Pinpoint the cell where the given text exists, returning its [X, Y] midpoint coordinate. 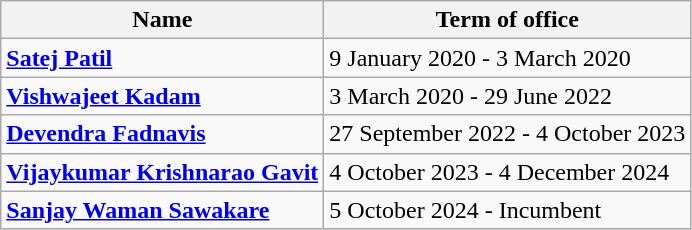
5 October 2024 - Incumbent [508, 210]
Vishwajeet Kadam [162, 96]
Satej Patil [162, 58]
Sanjay Waman Sawakare [162, 210]
3 March 2020 - 29 June 2022 [508, 96]
Name [162, 20]
Devendra Fadnavis [162, 134]
4 October 2023 - 4 December 2024 [508, 172]
Term of office [508, 20]
Vijaykumar Krishnarao Gavit [162, 172]
9 January 2020 - 3 March 2020 [508, 58]
27 September 2022 - 4 October 2023 [508, 134]
